Determine the (x, y) coordinate at the center of the cell enclosing the given text.  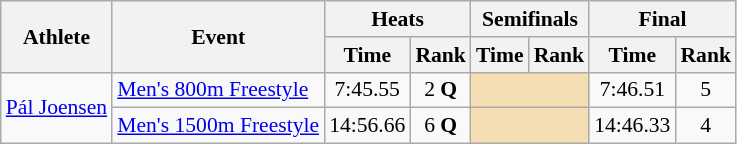
Event (218, 36)
Men's 800m Freestyle (218, 90)
14:56.66 (367, 126)
4 (706, 126)
5 (706, 90)
14:46.33 (632, 126)
Heats (398, 19)
Pál Joensen (56, 108)
Final (662, 19)
2 Q (440, 90)
Men's 1500m Freestyle (218, 126)
6 Q (440, 126)
7:45.55 (367, 90)
Semifinals (530, 19)
Athlete (56, 36)
7:46.51 (632, 90)
